Determine the [X, Y] coordinate at the center of the cell enclosing the given text.  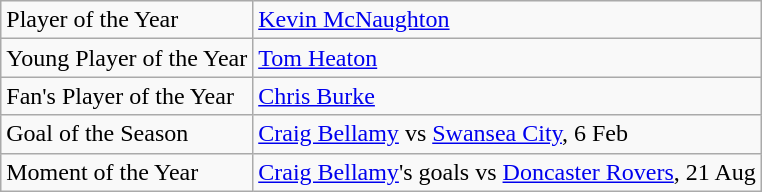
Tom Heaton [508, 58]
Young Player of the Year [127, 58]
Kevin McNaughton [508, 20]
Player of the Year [127, 20]
Moment of the Year [127, 172]
Craig Bellamy vs Swansea City, 6 Feb [508, 134]
Fan's Player of the Year [127, 96]
Craig Bellamy's goals vs Doncaster Rovers, 21 Aug [508, 172]
Goal of the Season [127, 134]
Chris Burke [508, 96]
